Provide the (x, y) coordinate of the cell's center where the given text is located.  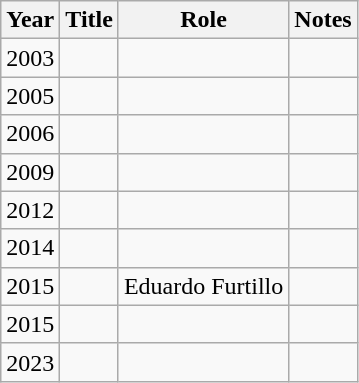
2009 (30, 172)
2006 (30, 134)
2005 (30, 96)
Notes (323, 20)
Eduardo Furtillo (203, 286)
Role (203, 20)
2012 (30, 210)
2023 (30, 362)
Year (30, 20)
Title (90, 20)
2003 (30, 58)
2014 (30, 248)
